Find where the given text appears and provide that cell's center as [x, y] coordinate. 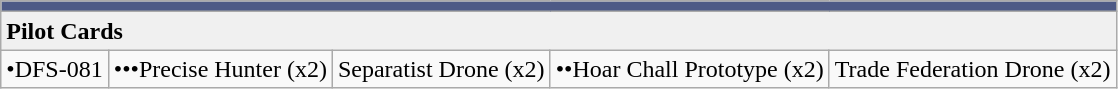
•DFS-081 [54, 69]
Trade Federation Drone (x2) [972, 69]
••Hoar Chall Prototype (x2) [690, 69]
Separatist Drone (x2) [441, 69]
•••Precise Hunter (x2) [220, 69]
Pilot Cards [558, 31]
